Scan for the cell matching the given text and deliver its (x, y) coordinate at center. 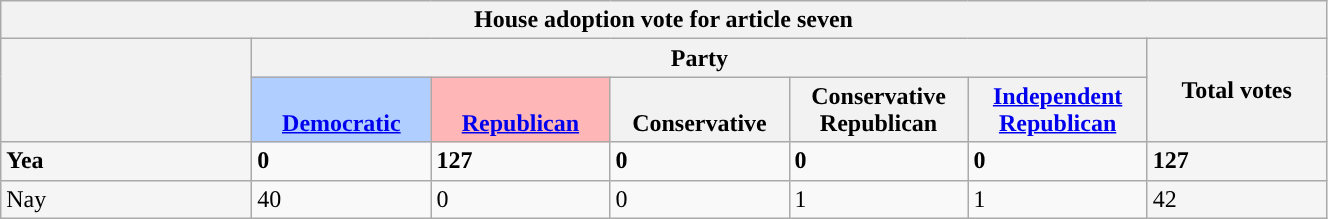
Independent Republican (1058, 110)
Total votes (1236, 90)
Republican (520, 110)
40 (342, 199)
Conservative (700, 110)
Conservative Republican (878, 110)
Yea (126, 161)
42 (1236, 199)
Nay (126, 199)
House adoption vote for article seven (664, 20)
Democratic (342, 110)
Party (700, 58)
